Provide the (x, y) coordinate of the cell's center where the given text is located.  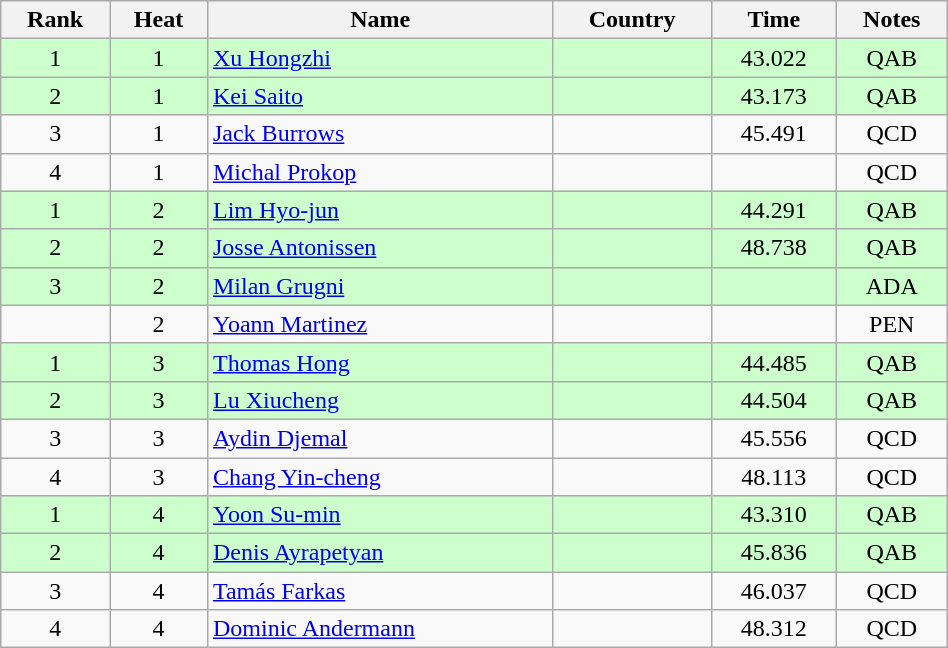
43.173 (774, 96)
48.738 (774, 248)
Aydin Djemal (380, 438)
Yoon Su-min (380, 515)
44.504 (774, 400)
Tamás Farkas (380, 591)
Dominic Andermann (380, 629)
44.485 (774, 362)
44.291 (774, 210)
PEN (892, 324)
Country (632, 20)
48.312 (774, 629)
43.310 (774, 515)
Yoann Martinez (380, 324)
Chang Yin-cheng (380, 477)
Lu Xiucheng (380, 400)
Jack Burrows (380, 134)
45.556 (774, 438)
45.491 (774, 134)
48.113 (774, 477)
Milan Grugni (380, 286)
Josse Antonissen (380, 248)
Notes (892, 20)
46.037 (774, 591)
Name (380, 20)
Kei Saito (380, 96)
Time (774, 20)
Lim Hyo-jun (380, 210)
45.836 (774, 553)
Denis Ayrapetyan (380, 553)
43.022 (774, 58)
Heat (159, 20)
ADA (892, 286)
Thomas Hong (380, 362)
Xu Hongzhi (380, 58)
Rank (56, 20)
Michal Prokop (380, 172)
